Return [x, y] of the center of cell containing provided text 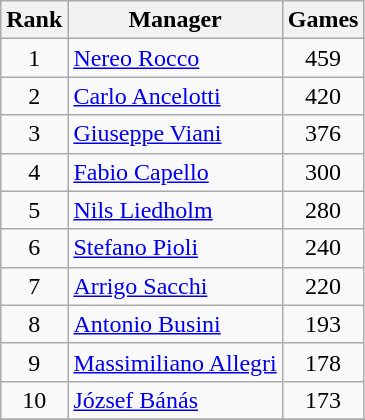
10 [34, 400]
Giuseppe Viani [175, 134]
420 [323, 96]
1 [34, 58]
4 [34, 172]
173 [323, 400]
Manager [175, 20]
5 [34, 210]
2 [34, 96]
Fabio Capello [175, 172]
280 [323, 210]
Massimiliano Allegri [175, 362]
Nils Liedholm [175, 210]
178 [323, 362]
7 [34, 286]
Antonio Busini [175, 324]
220 [323, 286]
Stefano Pioli [175, 248]
9 [34, 362]
Rank [34, 20]
3 [34, 134]
Games [323, 20]
240 [323, 248]
300 [323, 172]
6 [34, 248]
193 [323, 324]
Nereo Rocco [175, 58]
Arrigo Sacchi [175, 286]
József Bánás [175, 400]
376 [323, 134]
8 [34, 324]
Carlo Ancelotti [175, 96]
459 [323, 58]
